Determine the (x, y) coordinate at the center of the cell enclosing the given text.  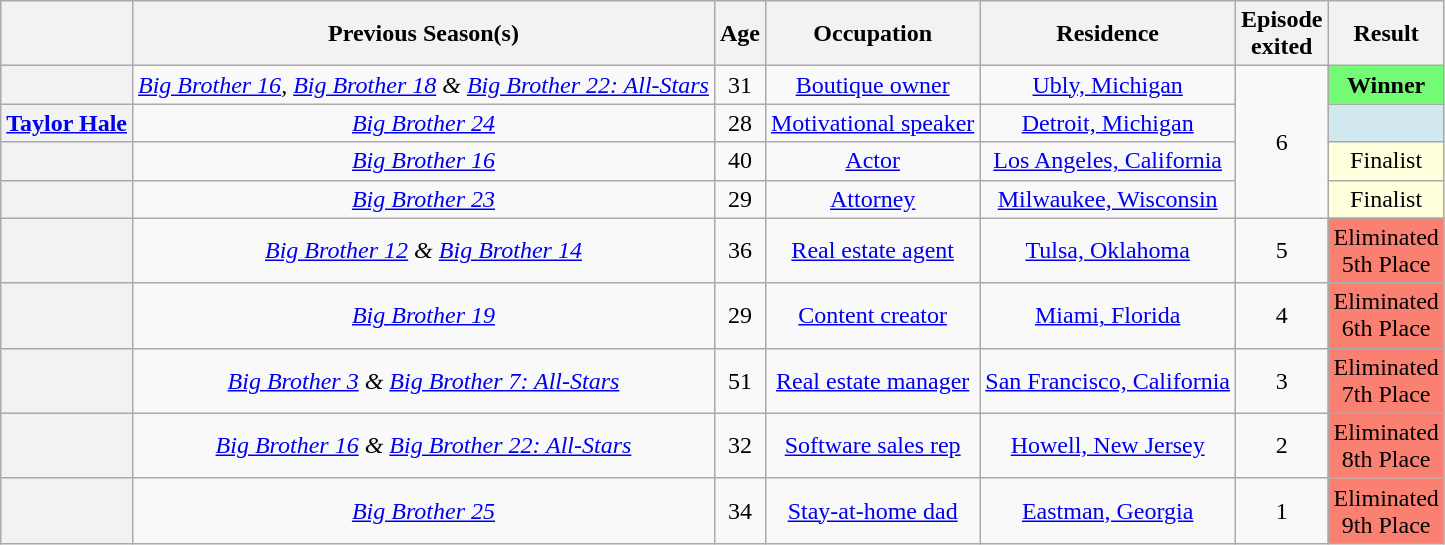
2 (1282, 446)
28 (740, 123)
Residence (1108, 34)
1 (1282, 510)
36 (740, 250)
Real estate agent (872, 250)
Howell, New Jersey (1108, 446)
Taylor Hale (67, 123)
Episodeexited (1282, 34)
Eliminated9th Place (1386, 510)
4 (1282, 316)
Boutique owner (872, 85)
32 (740, 446)
Attorney (872, 199)
Big Brother 3 & Big Brother 7: All-Stars (423, 380)
34 (740, 510)
Stay-at-home dad (872, 510)
Big Brother 23 (423, 199)
Software sales rep (872, 446)
Result (1386, 34)
Eliminated7th Place (1386, 380)
Los Angeles, California (1108, 161)
Ubly, Michigan (1108, 85)
Eliminated5th Place (1386, 250)
Tulsa, Oklahoma (1108, 250)
Big Brother 24 (423, 123)
Motivational speaker (872, 123)
Big Brother 25 (423, 510)
Real estate manager (872, 380)
Milwaukee, Wisconsin (1108, 199)
San Francisco, California (1108, 380)
51 (740, 380)
Content creator (872, 316)
Big Brother 12 & Big Brother 14 (423, 250)
6 (1282, 142)
Previous Season(s) (423, 34)
Winner (1386, 85)
Eastman, Georgia (1108, 510)
Eliminated8th Place (1386, 446)
40 (740, 161)
Eliminated6th Place (1386, 316)
Big Brother 19 (423, 316)
3 (1282, 380)
Big Brother 16 (423, 161)
Big Brother 16, Big Brother 18 & Big Brother 22: All-Stars (423, 85)
Actor (872, 161)
Age (740, 34)
Miami, Florida (1108, 316)
Occupation (872, 34)
Detroit, Michigan (1108, 123)
Big Brother 16 & Big Brother 22: All-Stars (423, 446)
31 (740, 85)
5 (1282, 250)
